Provide the (x, y) coordinate of the cell's center where the given text is located.  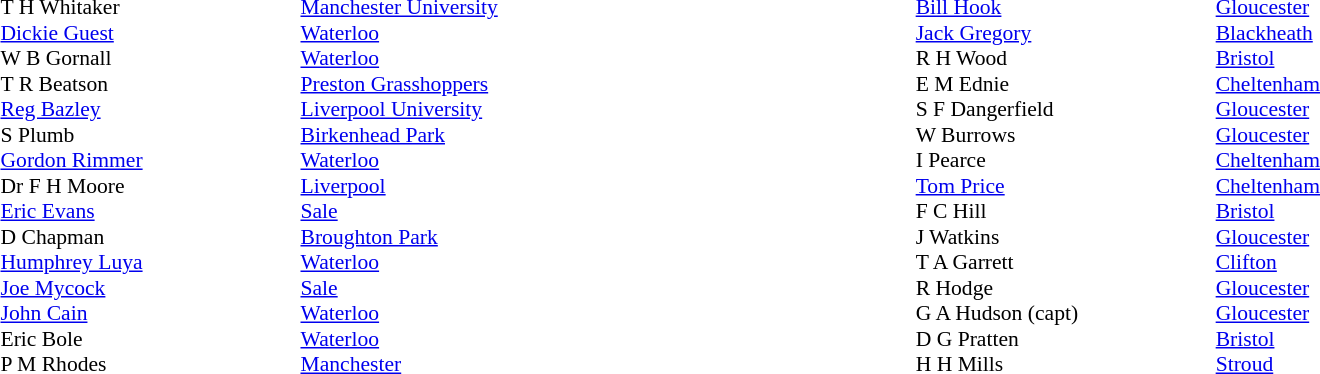
Eric Bole (150, 339)
Jack Gregory (1066, 33)
R H Wood (1066, 59)
Preston Grasshoppers (398, 84)
D G Pratten (1066, 339)
G A Hudson (capt) (1066, 313)
S Plumb (150, 135)
S F Dangerfield (1066, 109)
W B Gornall (150, 59)
John Cain (150, 313)
Clifton (1268, 263)
Broughton Park (398, 237)
Dickie Guest (150, 33)
Humphrey Luya (150, 263)
Tom Price (1066, 186)
Joe Mycock (150, 288)
F C Hill (1066, 211)
W Burrows (1066, 135)
I Pearce (1066, 161)
R Hodge (1066, 288)
Eric Evans (150, 211)
T A Garrett (1066, 263)
T R Beatson (150, 84)
Dr F H Moore (150, 186)
D Chapman (150, 237)
Liverpool University (398, 109)
E M Ednie (1066, 84)
Liverpool (398, 186)
Reg Bazley (150, 109)
Birkenhead Park (398, 135)
J Watkins (1066, 237)
Blackheath (1268, 33)
Gordon Rimmer (150, 161)
